Output the (x, y) coordinate of the center of the cell containing the given text.  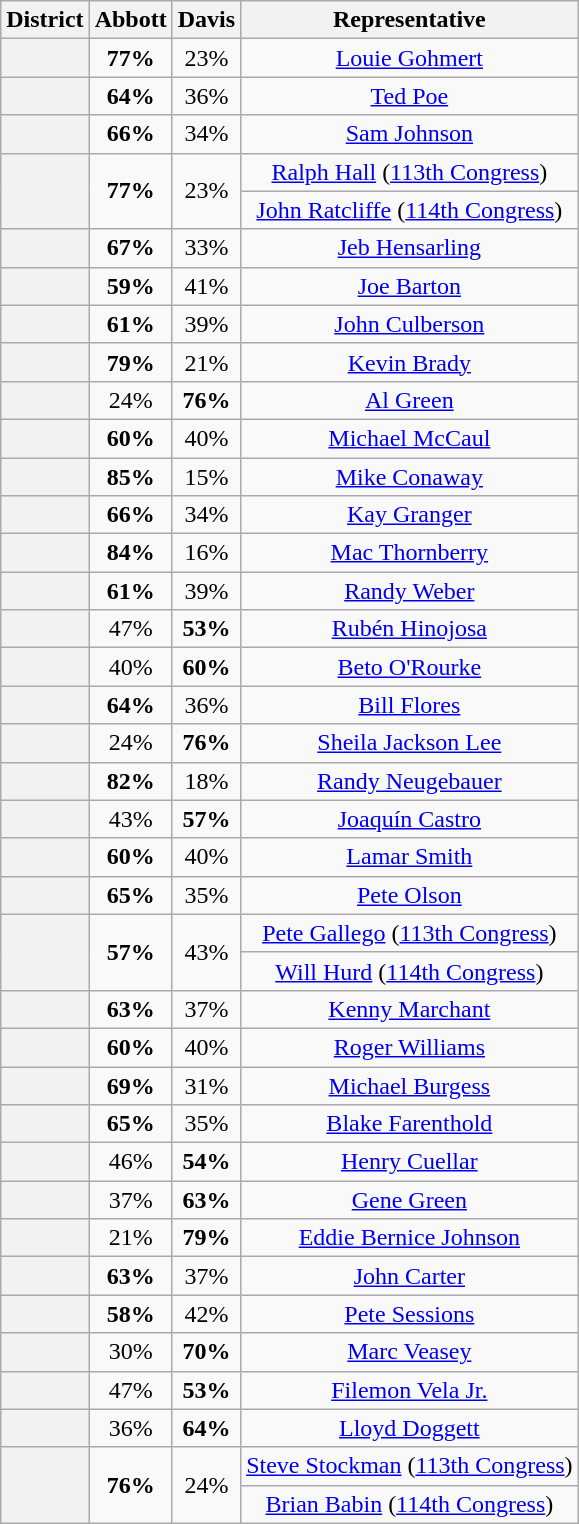
Joe Barton (410, 286)
Abbott (130, 20)
30% (130, 1352)
Michael Burgess (410, 1085)
33% (206, 248)
Beto O'Rourke (410, 667)
18% (206, 781)
70% (206, 1352)
Bill Flores (410, 705)
58% (130, 1314)
Jeb Hensarling (410, 248)
Randy Weber (410, 591)
Sam Johnson (410, 134)
Rubén Hinojosa (410, 629)
John Culberson (410, 324)
85% (130, 477)
Sheila Jackson Lee (410, 743)
54% (206, 1162)
Marc Veasey (410, 1352)
Joaquín Castro (410, 819)
46% (130, 1162)
Ted Poe (410, 96)
Pete Sessions (410, 1314)
Ralph Hall (113th Congress) (410, 172)
15% (206, 477)
Blake Farenthold (410, 1124)
Representative (410, 20)
31% (206, 1085)
16% (206, 553)
John Ratcliffe (114th Congress) (410, 210)
Gene Green (410, 1200)
Will Hurd (114th Congress) (410, 971)
Kenny Marchant (410, 1009)
Al Green (410, 400)
42% (206, 1314)
Henry Cuellar (410, 1162)
Brian Babin (114th Congress) (410, 1504)
Pete Olson (410, 895)
Lamar Smith (410, 857)
82% (130, 781)
Pete Gallego (113th Congress) (410, 933)
Michael McCaul (410, 438)
Filemon Vela Jr. (410, 1390)
Steve Stockman (113th Congress) (410, 1466)
John Carter (410, 1276)
67% (130, 248)
69% (130, 1085)
Mike Conaway (410, 477)
Louie Gohmert (410, 58)
Eddie Bernice Johnson (410, 1238)
Mac Thornberry (410, 553)
Kevin Brady (410, 362)
Kay Granger (410, 515)
59% (130, 286)
District (45, 20)
Roger Williams (410, 1047)
Lloyd Doggett (410, 1428)
Davis (206, 20)
84% (130, 553)
Randy Neugebauer (410, 781)
41% (206, 286)
